Search for the cell housing the specified text and yield its (x, y) center coordinate. 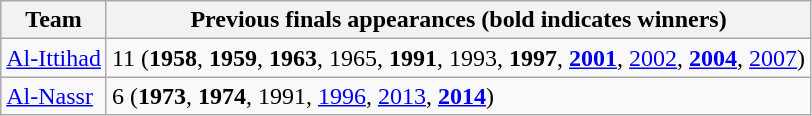
11 (1958, 1959, 1963, 1965, 1991, 1993, 1997, 2001, 2002, 2004, 2007) (458, 58)
Al-Nassr (54, 96)
Team (54, 20)
Previous finals appearances (bold indicates winners) (458, 20)
Al-Ittihad (54, 58)
6 (1973, 1974, 1991, 1996, 2013, 2014) (458, 96)
